Determine the (X, Y) coordinate at the center of the cell enclosing the given text.  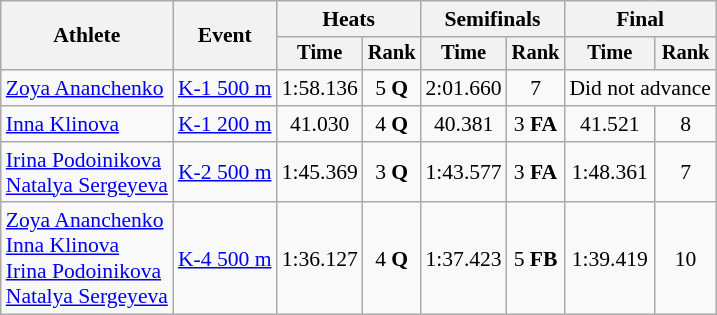
1:45.369 (320, 172)
Final (640, 19)
1:58.136 (320, 88)
41.521 (610, 124)
1:37.423 (463, 259)
Did not advance (640, 88)
Zoya Ananchenko (87, 88)
Irina PodoinikovaNatalya Sergeyeva (87, 172)
Zoya AnanchenkoInna KlinovaIrina PodoinikovaNatalya Sergeyeva (87, 259)
40.381 (463, 124)
Semifinals (492, 19)
1:39.419 (610, 259)
Athlete (87, 36)
1:48.361 (610, 172)
1:36.127 (320, 259)
5 Q (392, 88)
Heats (349, 19)
2:01.660 (463, 88)
K-2 500 m (225, 172)
K-1 200 m (225, 124)
5 FB (536, 259)
10 (686, 259)
Inna Klinova (87, 124)
3 Q (392, 172)
Event (225, 36)
41.030 (320, 124)
K-1 500 m (225, 88)
1:43.577 (463, 172)
8 (686, 124)
K-4 500 m (225, 259)
